Capture the cell that displays the provided text and extract its [X, Y] central coordinate. 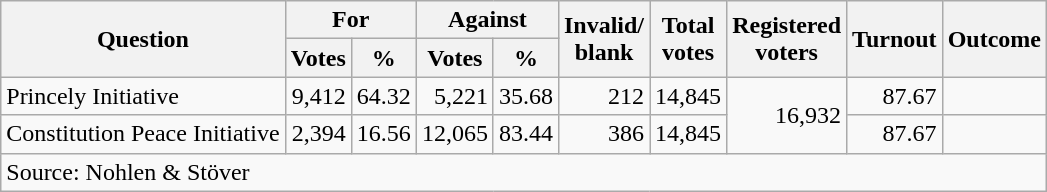
Outcome [994, 39]
Source: Nohlen & Stöver [524, 172]
5,221 [454, 96]
35.68 [526, 96]
12,065 [454, 134]
Turnout [895, 39]
Invalid/blank [604, 39]
386 [604, 134]
Princely Initiative [143, 96]
64.32 [384, 96]
Against [487, 20]
2,394 [318, 134]
83.44 [526, 134]
16,932 [787, 115]
Question [143, 39]
Totalvotes [688, 39]
For [350, 20]
16.56 [384, 134]
Constitution Peace Initiative [143, 134]
9,412 [318, 96]
212 [604, 96]
Registeredvoters [787, 39]
